For the text-containing cell, return its midpoint in (X, Y) coordinate format. 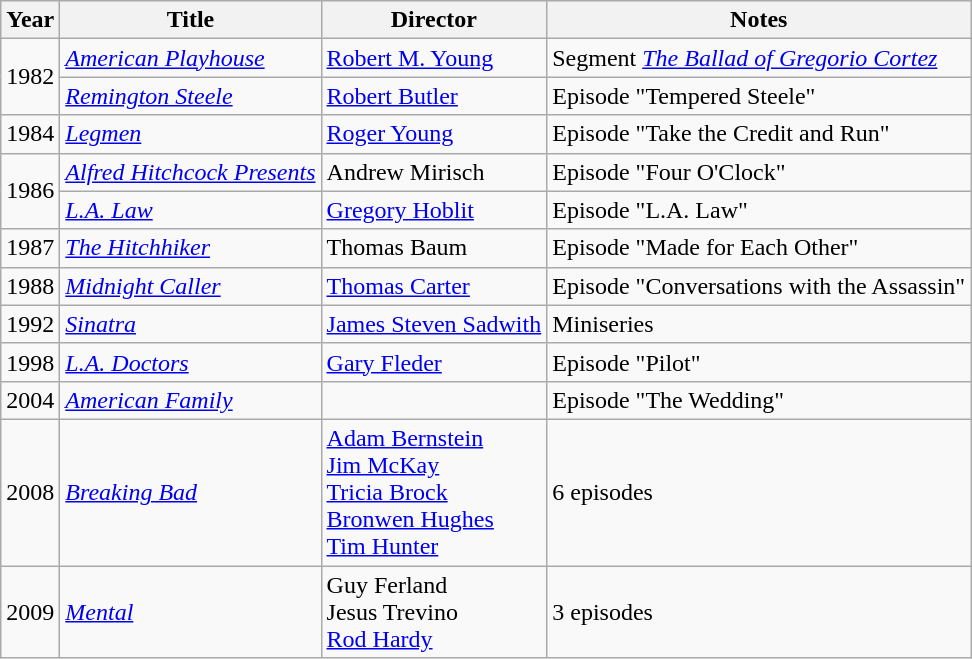
American Family (190, 400)
Episode "Take the Credit and Run" (759, 134)
Episode "Made for Each Other" (759, 248)
Episode "Tempered Steele" (759, 96)
Episode "Four O'Clock" (759, 172)
2008 (30, 492)
Title (190, 20)
Director (434, 20)
Guy FerlandJesus TrevinoRod Hardy (434, 612)
Episode "Pilot" (759, 362)
1986 (30, 191)
Alfred Hitchcock Presents (190, 172)
James Steven Sadwith (434, 324)
Roger Young (434, 134)
Midnight Caller (190, 286)
Adam BernsteinJim McKayTricia BrockBronwen HughesTim Hunter (434, 492)
Year (30, 20)
Robert Butler (434, 96)
Segment The Ballad of Gregorio Cortez (759, 58)
1987 (30, 248)
Episode "Conversations with the Assassin" (759, 286)
Sinatra (190, 324)
1992 (30, 324)
1984 (30, 134)
1998 (30, 362)
1982 (30, 77)
L.A. Law (190, 210)
L.A. Doctors (190, 362)
1988 (30, 286)
The Hitchhiker (190, 248)
Gary Fleder (434, 362)
Thomas Baum (434, 248)
Episode "L.A. Law" (759, 210)
Remington Steele (190, 96)
Notes (759, 20)
Andrew Mirisch (434, 172)
Robert M. Young (434, 58)
6 episodes (759, 492)
Legmen (190, 134)
Episode "The Wedding" (759, 400)
American Playhouse (190, 58)
Gregory Hoblit (434, 210)
Breaking Bad (190, 492)
Miniseries (759, 324)
Thomas Carter (434, 286)
2009 (30, 612)
2004 (30, 400)
Mental (190, 612)
3 episodes (759, 612)
